For the text-containing cell, return its midpoint in (x, y) coordinate format. 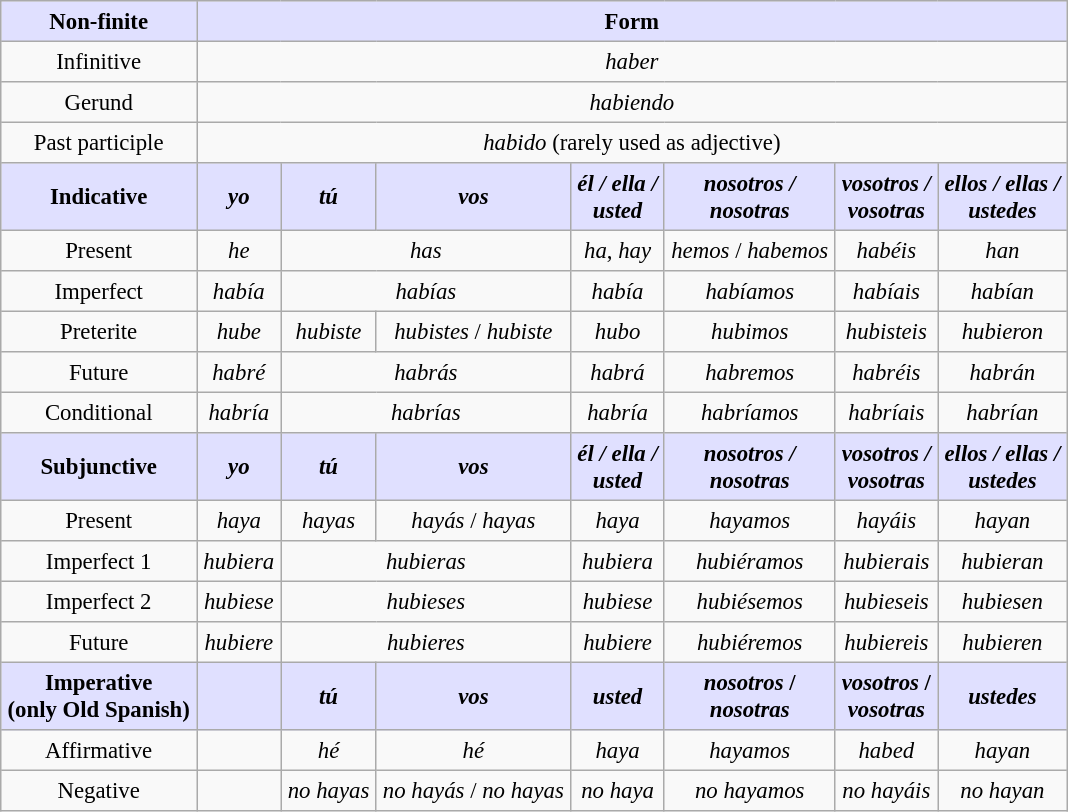
Imperfect (99, 291)
Indicative (99, 197)
no hayamos (749, 790)
hubiereis (886, 642)
hubisteis (886, 331)
hubiésemos (749, 601)
usted (618, 696)
habréis (886, 372)
habed (886, 750)
hubiesen (1002, 601)
no haya (618, 790)
hubo (618, 331)
no hayáis (886, 790)
Infinitive (99, 61)
hubieseis (886, 601)
Preterite (99, 331)
habríais (886, 412)
Non-finite (99, 21)
Affirmative (99, 750)
hube (239, 331)
habíamos (749, 291)
Subjunctive (99, 467)
Past participle (99, 142)
Imperfect 1 (99, 561)
hubieres (426, 642)
has (426, 250)
nosotros / nosotras (749, 696)
hubieses (426, 601)
habíais (886, 291)
Gerund (99, 102)
hayás / hayas (474, 520)
Negative (99, 790)
han (1002, 250)
Imperfect 2 (99, 601)
no hayan (1002, 790)
hemos / habemos (749, 250)
he (239, 250)
Imperative (only Old Spanish) (99, 696)
habéis (886, 250)
hubierais (886, 561)
hubieras (426, 561)
habrán (1002, 372)
hubieran (1002, 561)
hubieren (1002, 642)
hubieron (1002, 331)
habrían (1002, 412)
hubiéremos (749, 642)
Conditional (99, 412)
habías (426, 291)
hayáis (886, 520)
ustedes (1002, 696)
habrás (426, 372)
hubiste (328, 331)
habido (rarely used as adjective) (632, 142)
habían (1002, 291)
habríamos (749, 412)
habremos (749, 372)
habrías (426, 412)
hayas (328, 520)
hubimos (749, 331)
habrá (618, 372)
Form (632, 21)
no hayas (328, 790)
haber (632, 61)
ha, hay (618, 250)
hubistes / hubiste (474, 331)
habré (239, 372)
no hayás / no hayas (474, 790)
hubiéramos (749, 561)
habiendo (632, 102)
